Capture the cell that displays the provided text and extract its [x, y] central coordinate. 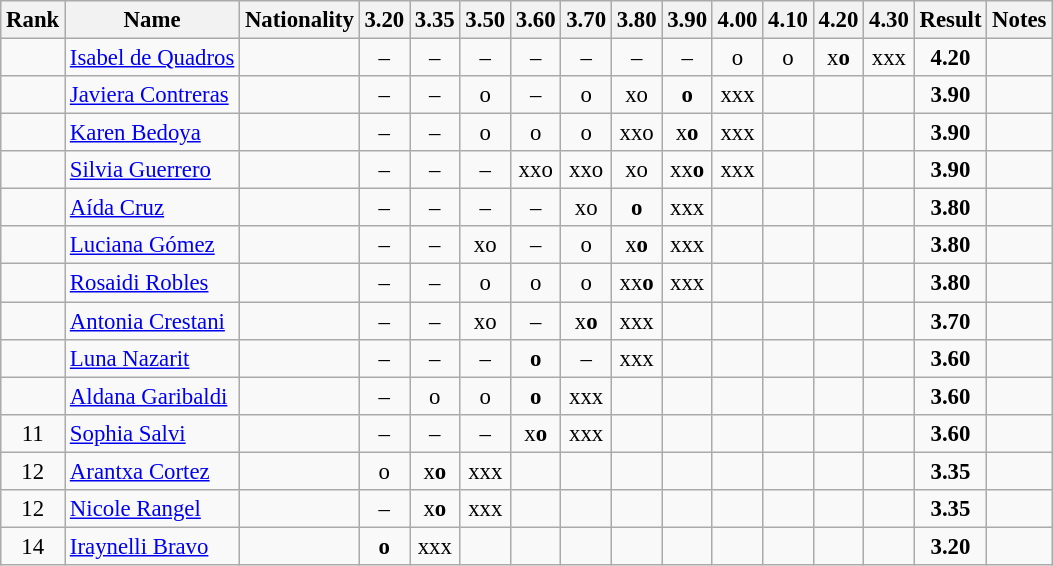
3.50 [485, 20]
14 [33, 546]
Isabel de Quadros [152, 58]
Javiera Contreras [152, 95]
Silvia Guerrero [152, 170]
Antonia Crestani [152, 321]
Nicole Rangel [152, 509]
4.00 [737, 20]
Notes [1020, 20]
Iraynelli Bravo [152, 546]
4.10 [788, 20]
Luna Nazarit [152, 358]
Name [152, 20]
Arantxa Cortez [152, 471]
Sophia Salvi [152, 433]
Rank [33, 20]
Aldana Garibaldi [152, 396]
Result [950, 20]
4.30 [889, 20]
Nationality [300, 20]
Rosaidi Robles [152, 283]
11 [33, 433]
Aída Cruz [152, 208]
Karen Bedoya [152, 133]
Luciana Gómez [152, 245]
